Identify which cell holds the provided text, then report its [X, Y] central coordinate. 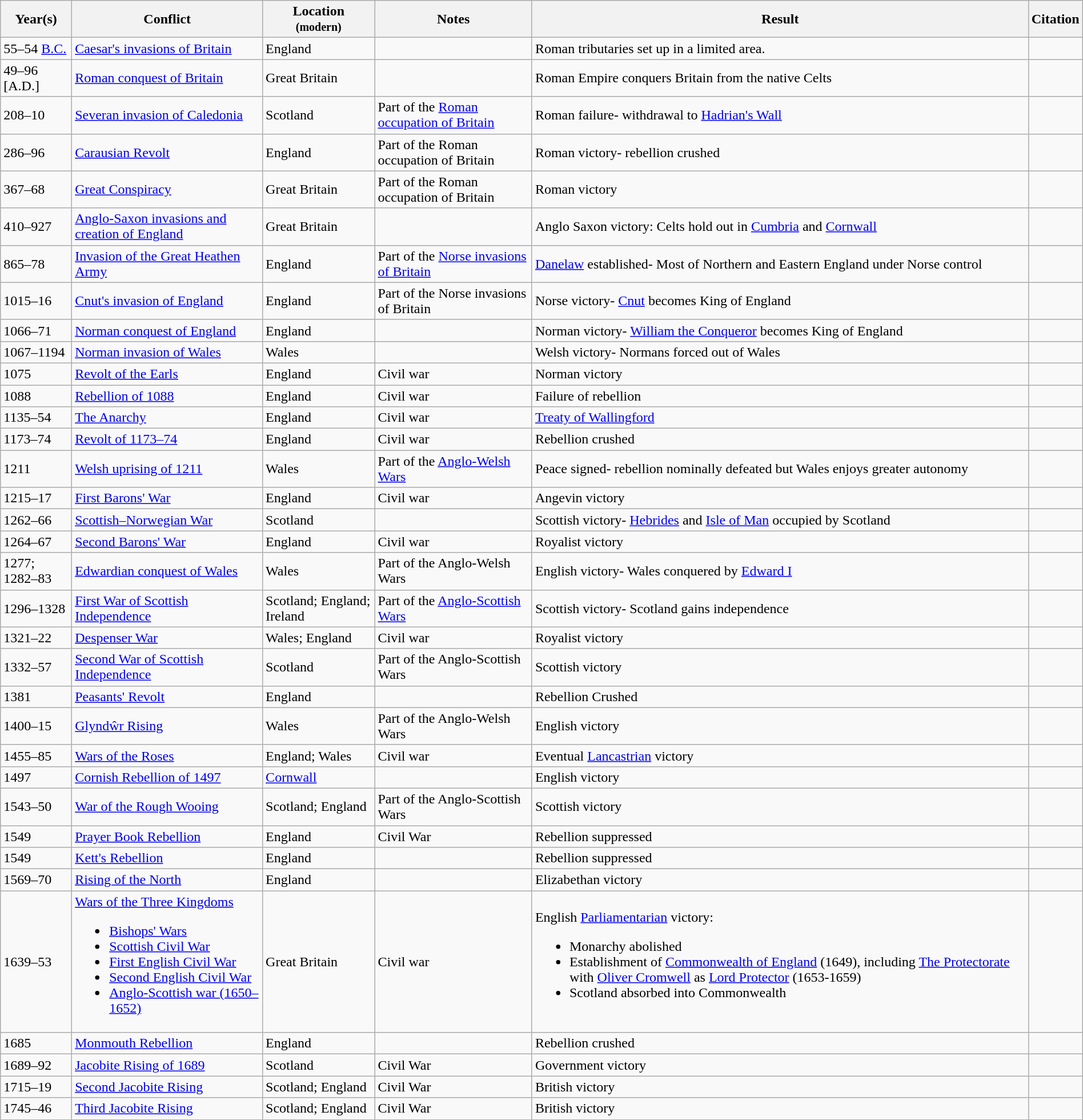
Second War of Scottish Independence [167, 667]
Roman victory- rebellion crushed [780, 152]
367–68 [37, 190]
Roman conquest of Britain [167, 78]
1215–17 [37, 498]
Eventual Lancastrian victory [780, 755]
Monmouth Rebellion [167, 1043]
Location(modern) [319, 19]
Invasion of the Great Heathen Army [167, 264]
Cornish Rebellion of 1497 [167, 777]
Third Jacobite Rising [167, 1109]
49–96 [A.D.] [37, 78]
Elizabethan victory [780, 880]
Welsh uprising of 1211 [167, 469]
286–96 [37, 152]
1067–1194 [37, 352]
Scottish–Norwegian War [167, 520]
1015–16 [37, 301]
Failure of rebellion [780, 396]
Wars of the Roses [167, 755]
English victory- Wales conquered by Edward I [780, 571]
1455–85 [37, 755]
1264–67 [37, 542]
Cnut's invasion of England [167, 301]
Second Barons' War [167, 542]
First War of Scottish Independence [167, 608]
Roman Empire conquers Britain from the native Celts [780, 78]
Citation [1056, 19]
Roman failure- withdrawal to Hadrian's Wall [780, 115]
1715–19 [37, 1087]
Great Conspiracy [167, 190]
Danelaw established- Most of Northern and Eastern England under Norse control [780, 264]
Revolt of 1173–74 [167, 439]
1211 [37, 469]
Norse victory- Cnut becomes King of England [780, 301]
Glyndŵr Rising [167, 726]
Anglo Saxon victory: Celts hold out in Cumbria and Cornwall [780, 226]
Wars of the Three KingdomsBishops' WarsScottish Civil WarFirst English Civil WarSecond English Civil WarAnglo-Scottish war (1650–1652) [167, 962]
England; Wales [319, 755]
Cornwall [319, 777]
1685 [37, 1043]
Scottish victory- Scotland gains independence [780, 608]
Rebellion of 1088 [167, 396]
1296–1328 [37, 608]
War of the Rough Wooing [167, 807]
Norman invasion of Wales [167, 352]
1639–53 [37, 962]
Prayer Book Rebellion [167, 836]
1689–92 [37, 1065]
Carausian Revolt [167, 152]
Treaty of Wallingford [780, 418]
Norman conquest of England [167, 330]
1088 [37, 396]
Result [780, 19]
Government victory [780, 1065]
Rising of the North [167, 880]
1543–50 [37, 807]
Caesar's invasions of Britain [167, 49]
410–927 [37, 226]
Norman victory [780, 374]
208–10 [37, 115]
Anglo-Saxon invasions and creation of England [167, 226]
865–78 [37, 264]
1381 [37, 697]
Peasants' Revolt [167, 697]
1745–46 [37, 1109]
1400–15 [37, 726]
Kett's Rebellion [167, 858]
Roman victory [780, 190]
Conflict [167, 19]
Scotland; England; Ireland [319, 608]
Rebellion Crushed [780, 697]
1497 [37, 777]
1321–22 [37, 638]
Despenser War [167, 638]
1173–74 [37, 439]
1332–57 [37, 667]
Peace signed- rebellion nominally defeated but Wales enjoys greater autonomy [780, 469]
1262–66 [37, 520]
1135–54 [37, 418]
Roman tributaries set up in a limited area. [780, 49]
Angevin victory [780, 498]
Norman victory- William the Conqueror becomes King of England [780, 330]
1569–70 [37, 880]
Wales; England [319, 638]
First Barons' War [167, 498]
Year(s) [37, 19]
Severan invasion of Caledonia [167, 115]
Edwardian conquest of Wales [167, 571]
Scottish victory- Hebrides and Isle of Man occupied by Scotland [780, 520]
Revolt of the Earls [167, 374]
1066–71 [37, 330]
55–54 B.C. [37, 49]
1075 [37, 374]
Notes [454, 19]
Welsh victory- Normans forced out of Wales [780, 352]
The Anarchy [167, 418]
Second Jacobite Rising [167, 1087]
Jacobite Rising of 1689 [167, 1065]
1277; 1282–83 [37, 571]
